Return the (x, y) coordinate for the center point of the cell that contains the specified text.  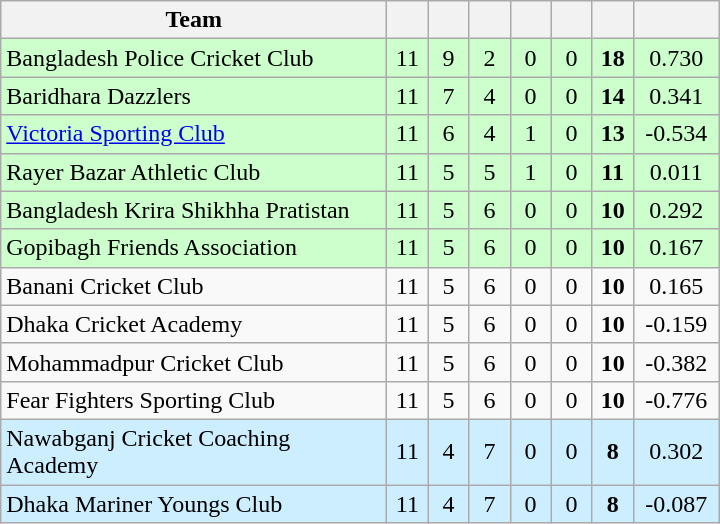
0.011 (676, 172)
Gopibagh Friends Association (194, 248)
Nawabganj Cricket Coaching Academy (194, 452)
Dhaka Cricket Academy (194, 324)
-0.087 (676, 503)
Fear Fighters Sporting Club (194, 400)
Mohammadpur Cricket Club (194, 362)
-0.382 (676, 362)
-0.776 (676, 400)
-0.534 (676, 134)
-0.159 (676, 324)
Bangladesh Krira Shikhha Pratistan (194, 210)
Dhaka Mariner Youngs Club (194, 503)
Bangladesh Police Cricket Club (194, 58)
9 (448, 58)
Rayer Bazar Athletic Club (194, 172)
0.167 (676, 248)
0.730 (676, 58)
Baridhara Dazzlers (194, 96)
2 (490, 58)
0.302 (676, 452)
0.292 (676, 210)
13 (612, 134)
0.165 (676, 286)
Banani Cricket Club (194, 286)
Victoria Sporting Club (194, 134)
0.341 (676, 96)
14 (612, 96)
18 (612, 58)
Team (194, 20)
